Return the (X, Y) coordinate for the center point of the cell that contains the specified text.  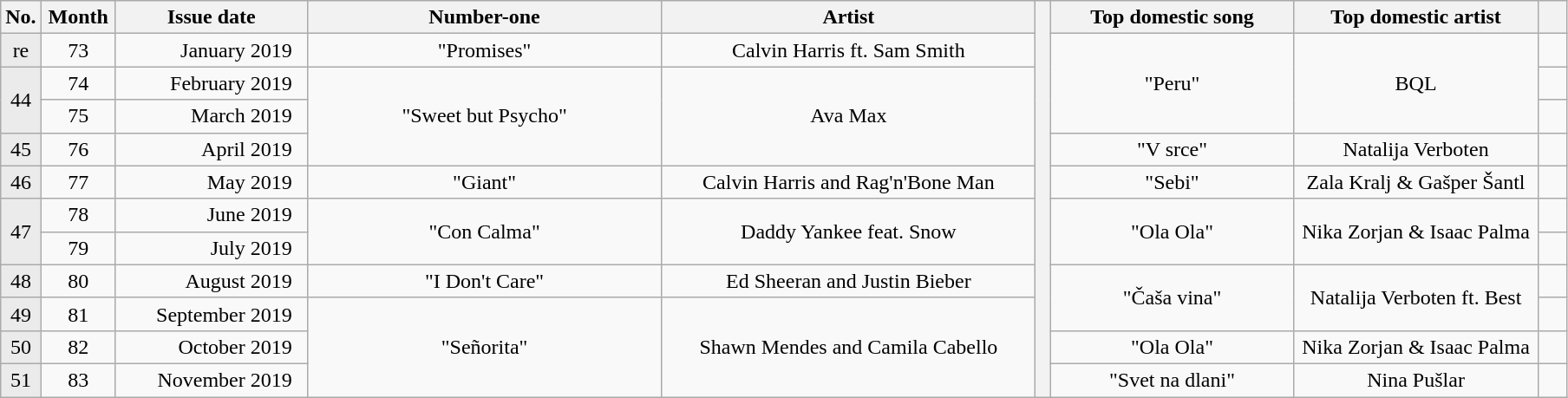
80 (78, 281)
October 2019 (212, 347)
"Sebi" (1173, 182)
51 (21, 380)
46 (21, 182)
45 (21, 149)
Calvin Harris ft. Sam Smith (848, 50)
75 (78, 116)
49 (21, 314)
Ed Sheeran and Justin Bieber (848, 281)
"Sweet but Psycho" (484, 116)
"Svet na dlani" (1173, 380)
Daddy Yankee feat. Snow (848, 232)
"Con Calma" (484, 232)
"Peru" (1173, 83)
Top domestic song (1173, 17)
Shawn Mendes and Camila Cabello (848, 347)
No. (21, 17)
81 (78, 314)
September 2019 (212, 314)
"I Don't Care" (484, 281)
Month (78, 17)
Natalija Verboten ft. Best (1415, 297)
"Señorita" (484, 347)
47 (21, 232)
44 (21, 100)
"Promises" (484, 50)
Nina Pušlar (1415, 380)
"Giant" (484, 182)
re (21, 50)
Top domestic artist (1415, 17)
Artist (848, 17)
March 2019 (212, 116)
82 (78, 347)
Calvin Harris and Rag'n'Bone Man (848, 182)
July 2019 (212, 248)
August 2019 (212, 281)
"Čaša vina" (1173, 297)
Number-one (484, 17)
BQL (1415, 83)
June 2019 (212, 215)
November 2019 (212, 380)
Issue date (212, 17)
January 2019 (212, 50)
83 (78, 380)
"V srce" (1173, 149)
74 (78, 83)
50 (21, 347)
76 (78, 149)
79 (78, 248)
73 (78, 50)
Zala Kralj & Gašper Šantl (1415, 182)
Natalija Verboten (1415, 149)
77 (78, 182)
48 (21, 281)
February 2019 (212, 83)
May 2019 (212, 182)
Ava Max (848, 116)
78 (78, 215)
April 2019 (212, 149)
